For the text-containing cell, return its midpoint in (x, y) coordinate format. 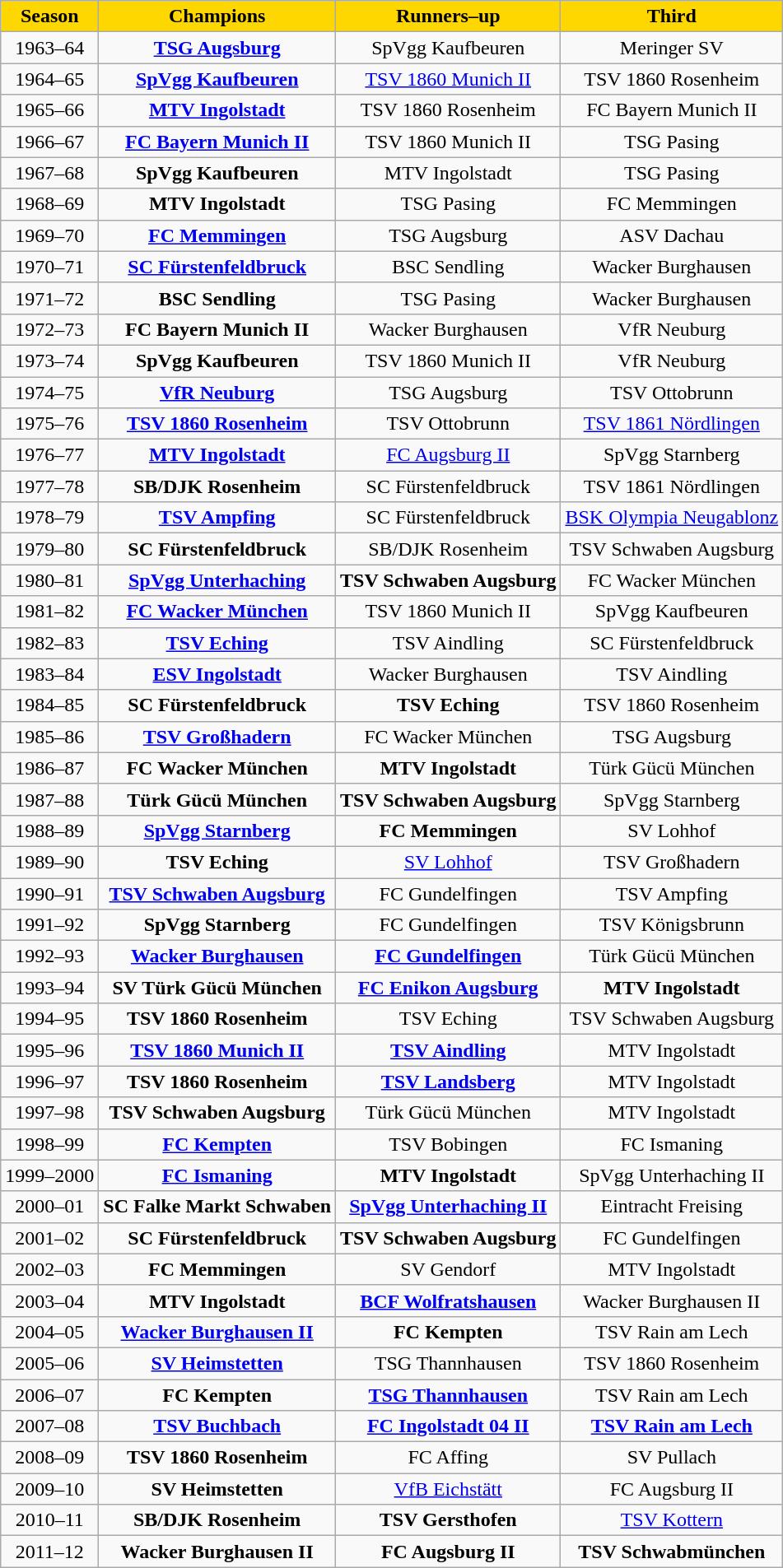
1973–74 (49, 361)
1972–73 (49, 329)
1988–89 (49, 831)
1977–78 (49, 486)
ASV Dachau (672, 235)
1978–79 (49, 518)
BSK Olympia Neugablonz (672, 518)
1994–95 (49, 1019)
1964–65 (49, 79)
1987–88 (49, 799)
BCF Wolfratshausen (448, 1300)
2010–11 (49, 1520)
SC Falke Markt Schwaben (217, 1207)
1998–99 (49, 1144)
1968–69 (49, 204)
TSV Schwabmünchen (672, 1552)
VfB Eichstätt (448, 1489)
Eintracht Freising (672, 1207)
1975–76 (49, 424)
TSV Bobingen (448, 1144)
TSV Landsberg (448, 1082)
1997–98 (49, 1113)
ESV Ingolstadt (217, 674)
1966–67 (49, 142)
1981–82 (49, 612)
SV Türk Gücü München (217, 988)
2009–10 (49, 1489)
2005–06 (49, 1363)
2006–07 (49, 1395)
FC Enikon Augsburg (448, 988)
1974–75 (49, 393)
Third (672, 16)
1989–90 (49, 862)
1992–93 (49, 956)
1970–71 (49, 267)
1991–92 (49, 925)
1969–70 (49, 235)
2003–04 (49, 1300)
1980–81 (49, 580)
1984–85 (49, 705)
1999–2000 (49, 1175)
2007–08 (49, 1426)
FC Affing (448, 1458)
2002–03 (49, 1269)
1986–87 (49, 768)
Champions (217, 16)
1965–66 (49, 110)
TSV Kottern (672, 1520)
FC Ingolstadt 04 II (448, 1426)
TSV Buchbach (217, 1426)
1996–97 (49, 1082)
Season (49, 16)
1983–84 (49, 674)
Meringer SV (672, 48)
TSV Königsbrunn (672, 925)
SV Pullach (672, 1458)
2001–02 (49, 1238)
1967–68 (49, 173)
1979–80 (49, 549)
2011–12 (49, 1552)
1963–64 (49, 48)
1971–72 (49, 298)
1976–77 (49, 455)
1982–83 (49, 643)
TSV Gersthofen (448, 1520)
2004–05 (49, 1332)
2008–09 (49, 1458)
SpVgg Unterhaching (217, 580)
2000–01 (49, 1207)
1993–94 (49, 988)
SV Gendorf (448, 1269)
1990–91 (49, 893)
1985–86 (49, 737)
1995–96 (49, 1050)
Runners–up (448, 16)
